Capture the cell that displays the provided text and extract its [x, y] central coordinate. 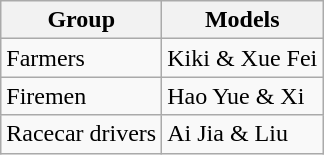
Kiki & Xue Fei [242, 58]
Racecar drivers [82, 134]
Group [82, 20]
Models [242, 20]
Firemen [82, 96]
Hao Yue & Xi [242, 96]
Ai Jia & Liu [242, 134]
Farmers [82, 58]
